For the text-containing cell, return its midpoint in [x, y] coordinate format. 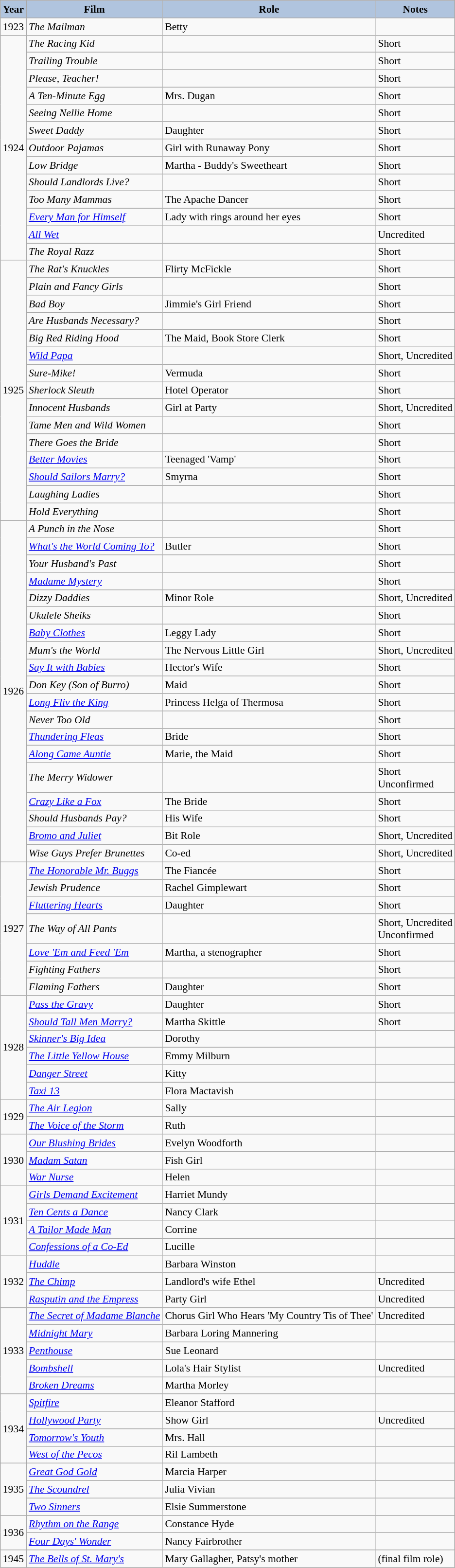
The Merry Widower [94, 778]
Midnight Mary [94, 1334]
The Bride [269, 802]
Notes [415, 9]
Love 'Em and Feed 'Em [94, 952]
The Maid, Book Store Clerk [269, 339]
Nancy Fairbrother [269, 1542]
Kitty [269, 1074]
Broken Dreams [94, 1386]
Martha, a stenographer [269, 952]
Co-ed [269, 854]
Wise Guys Prefer Brunettes [94, 854]
1935 [14, 1489]
Teenaged 'Vamp' [269, 460]
Crazy Like a Fox [94, 802]
Film [94, 9]
Maid [269, 685]
Spitfire [94, 1403]
Girl with Runaway Pony [269, 148]
Hollywood Party [94, 1420]
The Bells of St. Mary's [94, 1559]
Say It with Babies [94, 668]
Thundering Fleas [94, 737]
Mrs. Hall [269, 1438]
Girls Demand Excitement [94, 1195]
Along Came Auntie [94, 754]
Betty [269, 27]
His Wife [269, 819]
1928 [14, 1048]
Low Bridge [94, 165]
Marcia Harper [269, 1472]
Great God Gold [94, 1472]
Martha Skittle [269, 1022]
1933 [14, 1351]
Long Fliv the King [94, 702]
Fighting Fathers [94, 970]
Rasputin and the Empress [94, 1299]
Landlord's wife Ethel [269, 1282]
Plain and Fancy Girls [94, 286]
Flora Mactavish [269, 1091]
Lucille [269, 1247]
Constance Hyde [269, 1524]
Lady with rings around her eyes [269, 217]
ShortUnconfirmed [415, 778]
The Scoundrel [94, 1490]
Jewish Prudence [94, 888]
Evelyn Woodforth [269, 1143]
1929 [14, 1117]
Mum's the World [94, 650]
A Tailor Made Man [94, 1229]
Fluttering Hearts [94, 906]
The Little Yellow House [94, 1056]
Role [269, 9]
Princess Helga of Thermosa [269, 702]
Hotel Operator [269, 391]
1932 [14, 1282]
Our Blushing Brides [94, 1143]
Harriet Mundy [269, 1195]
Are Husbands Necessary? [94, 321]
Flirty McFickle [269, 269]
Wild Papa [94, 356]
Fish Girl [269, 1160]
Madam Satan [94, 1160]
Tomorrow's Youth [94, 1438]
Marie, the Maid [269, 754]
Too Many Mammas [94, 200]
The Rat's Knuckles [94, 269]
Bride [269, 737]
A Punch in the Nose [94, 529]
Corrine [269, 1229]
A Ten-Minute Egg [94, 96]
1926 [14, 691]
Pass the Gravy [94, 1004]
Vermuda [269, 373]
Rachel Gimplewart [269, 888]
Barbara Winston [269, 1265]
Big Red Riding Hood [94, 339]
The Fiancée [269, 871]
Girl at Party [269, 408]
The Chimp [94, 1282]
War Nurse [94, 1177]
Butler [269, 547]
Sure-Mike! [94, 373]
Chorus Girl Who Hears 'My Country Tis of Thee' [269, 1316]
Emmy Milburn [269, 1056]
Rhythm on the Range [94, 1524]
Martha Morley [269, 1386]
1936 [14, 1533]
Should Sailors Marry? [94, 477]
Lola's Hair Stylist [269, 1368]
(final film role) [415, 1559]
Flaming Fathers [94, 987]
Two Sinners [94, 1507]
West of the Pecos [94, 1455]
Eleanor Stafford [269, 1403]
Jimmie's Girl Friend [269, 304]
Mrs. Dugan [269, 96]
The Nervous Little Girl [269, 650]
Tame Men and Wild Women [94, 425]
Short, Uncredited Unconfirmed [415, 929]
Leggy Lady [269, 633]
Trailing Trouble [94, 61]
Should Landlords Live? [94, 182]
Hold Everything [94, 512]
Party Girl [269, 1299]
Sherlock Sleuth [94, 391]
Skinner's Big Idea [94, 1039]
1945 [14, 1559]
Never Too Old [94, 720]
Please, Teacher! [94, 79]
Penthouse [94, 1351]
Sally [269, 1108]
The Racing Kid [94, 44]
Madame Mystery [94, 581]
Ruth [269, 1126]
The Voice of the Storm [94, 1126]
Ukulele Sheiks [94, 616]
Taxi 13 [94, 1091]
Your Husband's Past [94, 564]
Bombshell [94, 1368]
Nancy Clark [269, 1212]
Dorothy [269, 1039]
Don Key (Son of Burro) [94, 685]
1924 [14, 148]
The Apache Dancer [269, 200]
Hector's Wife [269, 668]
Ten Cents a Dance [94, 1212]
1925 [14, 391]
The Honorable Mr. Buggs [94, 871]
The Secret of Madame Blanche [94, 1316]
Elsie Summerstone [269, 1507]
Huddle [94, 1265]
Seeing Nellie Home [94, 113]
Should Tall Men Marry? [94, 1022]
Sweet Daddy [94, 131]
Barbara Loring Mannering [269, 1334]
1927 [14, 929]
1930 [14, 1160]
1934 [14, 1429]
The Royal Razz [94, 252]
Mary Gallagher, Patsy's mother [269, 1559]
Ril Lambeth [269, 1455]
Helen [269, 1177]
Should Husbands Pay? [94, 819]
The Air Legion [94, 1108]
Minor Role [269, 598]
Every Man for Himself [94, 217]
Outdoor Pajamas [94, 148]
Year [14, 9]
What's the World Coming To? [94, 547]
Better Movies [94, 460]
Bromo and Juliet [94, 836]
Dizzy Daddies [94, 598]
Laughing Ladies [94, 495]
Martha - Buddy's Sweetheart [269, 165]
The Way of All Pants [94, 929]
Innocent Husbands [94, 408]
Four Days' Wonder [94, 1542]
Sue Leonard [269, 1351]
Bit Role [269, 836]
Baby Clothes [94, 633]
Confessions of a Co-Ed [94, 1247]
1923 [14, 27]
The Mailman [94, 27]
There Goes the Bride [94, 443]
Danger Street [94, 1074]
Julia Vivian [269, 1490]
All Wet [94, 234]
Smyrna [269, 477]
Bad Boy [94, 304]
Show Girl [269, 1420]
1931 [14, 1221]
